Pinpoint the cell where the given text exists, returning its [X, Y] midpoint coordinate. 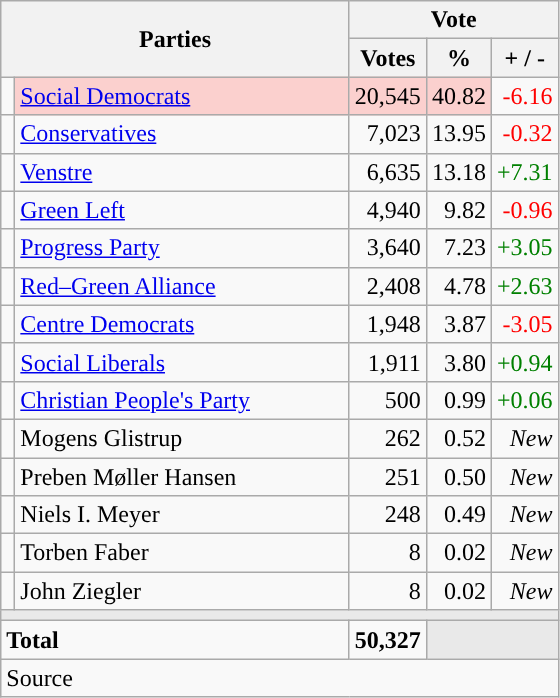
Progress Party [182, 248]
20,545 [388, 96]
0.49 [458, 515]
Christian People's Party [182, 400]
500 [388, 400]
Green Left [182, 210]
Social Liberals [182, 362]
9.82 [458, 210]
Source [280, 678]
1,948 [388, 324]
2,408 [388, 286]
1,911 [388, 362]
3.80 [458, 362]
3.87 [458, 324]
+ / - [524, 58]
7,023 [388, 134]
7.23 [458, 248]
-0.96 [524, 210]
-3.05 [524, 324]
+0.06 [524, 400]
Preben Møller Hansen [182, 477]
Social Democrats [182, 96]
+3.05 [524, 248]
4.78 [458, 286]
262 [388, 438]
John Ziegler [182, 591]
+0.94 [524, 362]
248 [388, 515]
Red–Green Alliance [182, 286]
Centre Democrats [182, 324]
0.99 [458, 400]
13.18 [458, 172]
-6.16 [524, 96]
251 [388, 477]
50,327 [388, 640]
+7.31 [524, 172]
6,635 [388, 172]
Mogens Glistrup [182, 438]
3,640 [388, 248]
0.52 [458, 438]
Torben Faber [182, 553]
Niels I. Meyer [182, 515]
Vote [454, 20]
0.50 [458, 477]
40.82 [458, 96]
13.95 [458, 134]
% [458, 58]
4,940 [388, 210]
Conservatives [182, 134]
Venstre [182, 172]
Votes [388, 58]
Total [176, 640]
-0.32 [524, 134]
Parties [176, 39]
+2.63 [524, 286]
